Identify which cell holds the provided text, then report its (x, y) central coordinate. 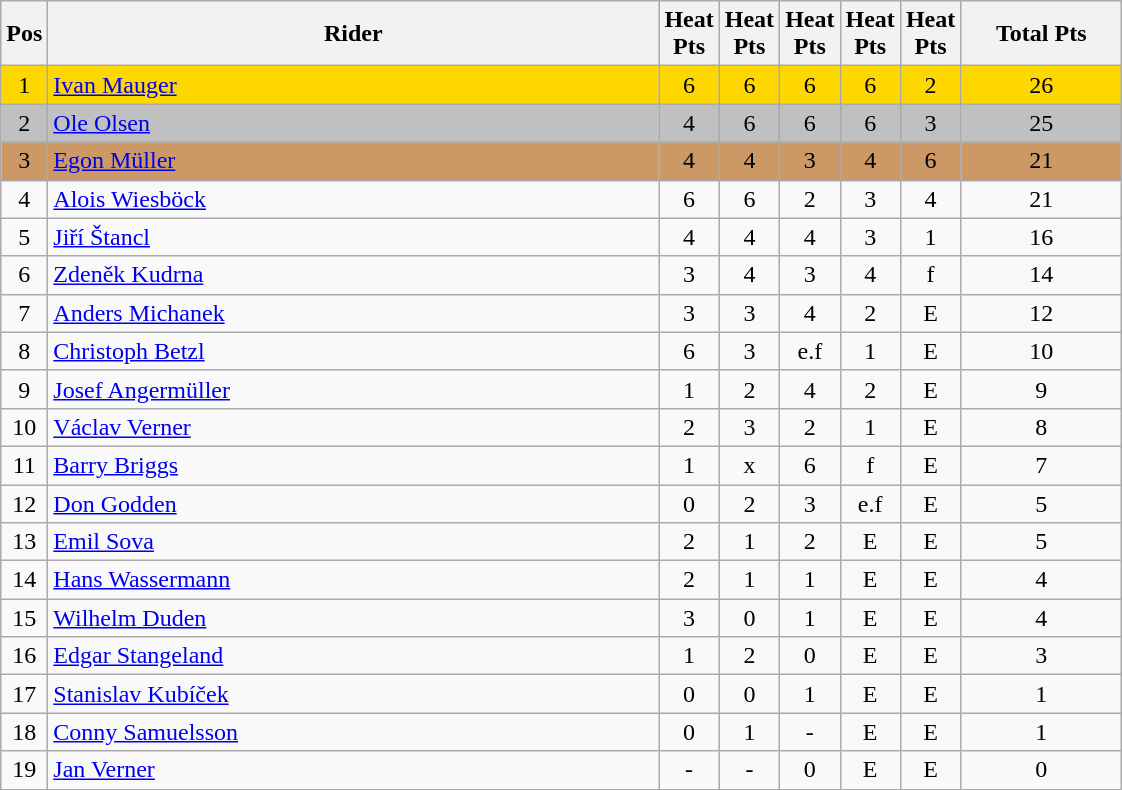
Stanislav Kubíček (354, 694)
Václav Verner (354, 427)
Alois Wiesböck (354, 199)
Wilhelm Duden (354, 618)
Conny Samuelsson (354, 732)
19 (24, 770)
25 (1042, 123)
Rider (354, 34)
Jan Verner (354, 770)
Christoph Betzl (354, 351)
18 (24, 732)
Ivan Mauger (354, 85)
13 (24, 542)
x (749, 465)
Edgar Stangeland (354, 656)
Jiří Štancl (354, 237)
Zdeněk Kudrna (354, 275)
Hans Wassermann (354, 580)
Anders Michanek (354, 313)
11 (24, 465)
26 (1042, 85)
Egon Müller (354, 161)
Ole Olsen (354, 123)
15 (24, 618)
Total Pts (1042, 34)
Josef Angermüller (354, 389)
Don Godden (354, 503)
Emil Sova (354, 542)
17 (24, 694)
Pos (24, 34)
Barry Briggs (354, 465)
